Extract the [X, Y] coordinate from the center of the cell holding the provided text.  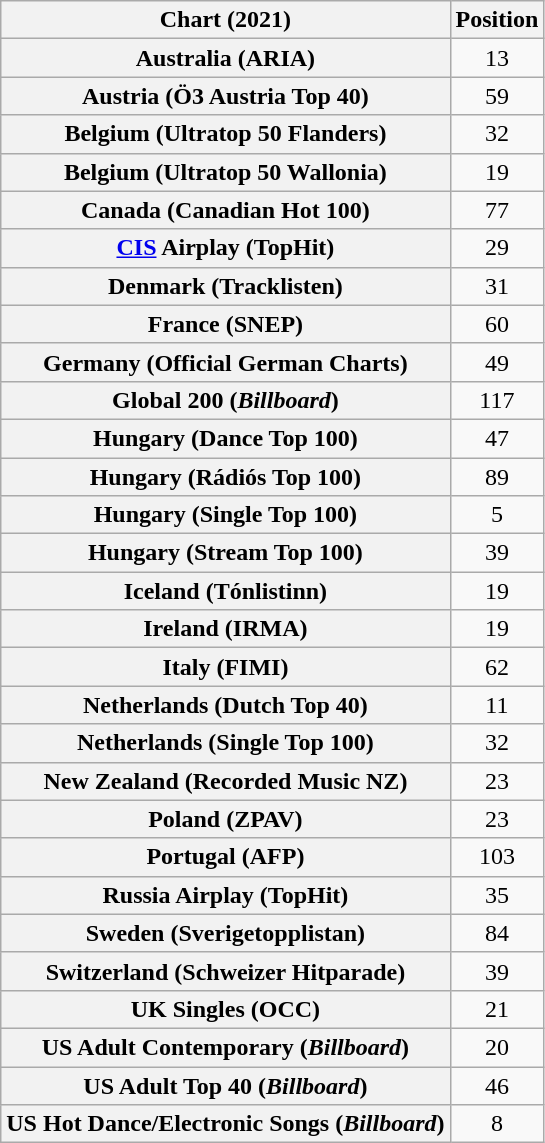
Portugal (AFP) [226, 857]
CIS Airplay (TopHit) [226, 248]
New Zealand (Recorded Music NZ) [226, 781]
20 [497, 1047]
Hungary (Single Top 100) [226, 515]
Australia (ARIA) [226, 58]
49 [497, 362]
89 [497, 477]
8 [497, 1124]
Netherlands (Single Top 100) [226, 743]
France (SNEP) [226, 324]
Austria (Ö3 Austria Top 40) [226, 96]
Belgium (Ultratop 50 Wallonia) [226, 172]
5 [497, 515]
11 [497, 705]
UK Singles (OCC) [226, 1009]
Italy (FIMI) [226, 667]
Iceland (Tónlistinn) [226, 591]
60 [497, 324]
47 [497, 438]
62 [497, 667]
US Adult Contemporary (Billboard) [226, 1047]
Russia Airplay (TopHit) [226, 895]
84 [497, 933]
US Adult Top 40 (Billboard) [226, 1085]
77 [497, 210]
35 [497, 895]
Canada (Canadian Hot 100) [226, 210]
Switzerland (Schweizer Hitparade) [226, 971]
Hungary (Rádiós Top 100) [226, 477]
117 [497, 400]
Poland (ZPAV) [226, 819]
Denmark (Tracklisten) [226, 286]
29 [497, 248]
Belgium (Ultratop 50 Flanders) [226, 134]
21 [497, 1009]
103 [497, 857]
Global 200 (Billboard) [226, 400]
Hungary (Dance Top 100) [226, 438]
Chart (2021) [226, 20]
Netherlands (Dutch Top 40) [226, 705]
13 [497, 58]
31 [497, 286]
Position [497, 20]
Germany (Official German Charts) [226, 362]
US Hot Dance/Electronic Songs (Billboard) [226, 1124]
Sweden (Sverigetopplistan) [226, 933]
Hungary (Stream Top 100) [226, 553]
59 [497, 96]
46 [497, 1085]
Ireland (IRMA) [226, 629]
